Provide the (x, y) coordinate of the cell's center where the given text is located.  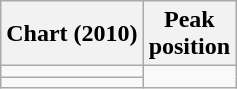
Chart (2010) (72, 34)
Peakposition (189, 34)
